Pinpoint the cell where the given text exists, returning its (X, Y) midpoint coordinate. 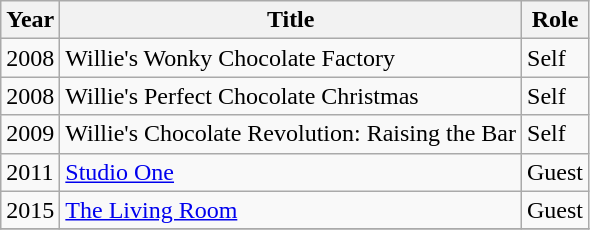
2011 (30, 172)
Willie's Perfect Chocolate Christmas (291, 96)
Title (291, 20)
Willie's Chocolate Revolution: Raising the Bar (291, 134)
2009 (30, 134)
2015 (30, 210)
Year (30, 20)
The Living Room (291, 210)
Studio One (291, 172)
Role (556, 20)
Willie's Wonky Chocolate Factory (291, 58)
